Determine the [x, y] coordinate at the center of the cell enclosing the given text.  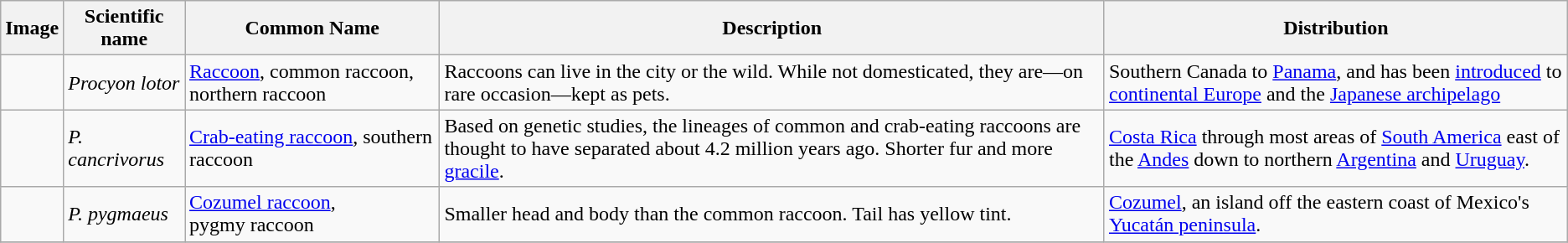
Image [32, 28]
Procyon lotor [124, 82]
P. pygmaeus [124, 215]
Raccoons can live in the city or the wild. While not domesticated, they are—on rare occasion—kept as pets. [772, 82]
P. cancrivorus [124, 148]
Scientific name [124, 28]
Crab-eating raccoon, southern raccoon [312, 148]
Common Name [312, 28]
Raccoon, common raccoon, northern raccoon [312, 82]
Smaller head and body than the common raccoon. Tail has yellow tint. [772, 215]
Southern Canada to Panama, and has been introduced to continental Europe and the Japanese archipelago [1335, 82]
Costa Rica through most areas of South America east of the Andes down to northern Argentina and Uruguay. [1335, 148]
Cozumel raccoon, pygmy raccoon [312, 215]
Distribution [1335, 28]
Cozumel, an island off the eastern coast of Mexico's Yucatán peninsula. [1335, 215]
Description [772, 28]
